Extract the (X, Y) coordinate from the center of the cell holding the provided text.  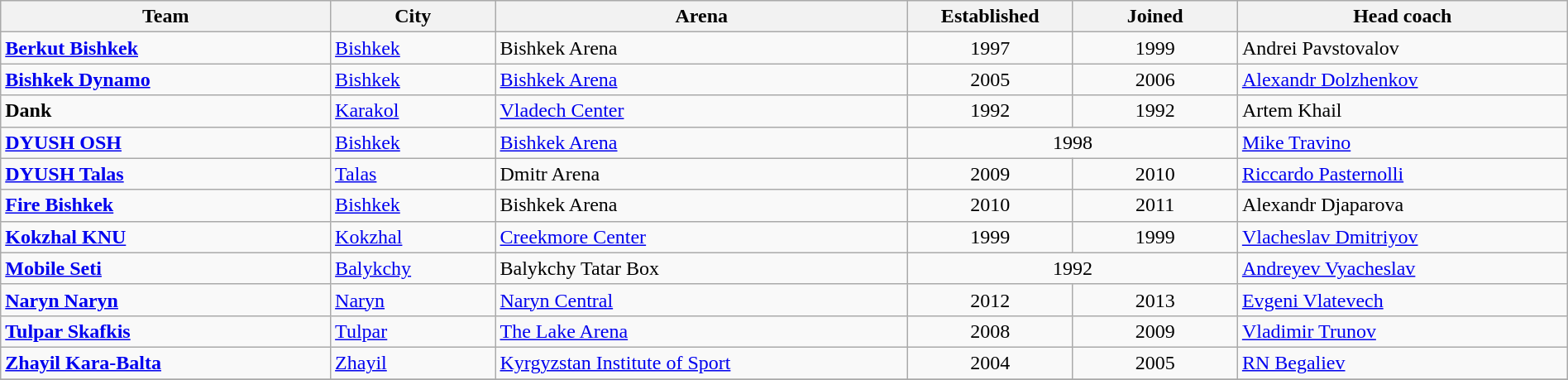
Vladimir Trunov (1403, 331)
Artem Khail (1403, 111)
Vlacheslav Dmitriyov (1403, 237)
1998 (1073, 142)
Tulpar (414, 331)
Fire Bishkek (165, 205)
Mobile Seti (165, 268)
2012 (991, 300)
Evgeni Vlatevech (1403, 300)
Dmitr Arena (701, 174)
Tulpar Skafkis (165, 331)
RN Begaliev (1403, 363)
DYUSH OSH (165, 142)
Alexandr Dolzhenkov (1403, 79)
Riccardo Pasternolli (1403, 174)
Head coach (1403, 17)
Andreyev Vyacheslav (1403, 268)
1997 (991, 48)
Naryn (414, 300)
Balykchy Tatar Box (701, 268)
Bishkek Dynamo (165, 79)
Arena (701, 17)
The Lake Arena (701, 331)
Creekmore Center (701, 237)
2006 (1154, 79)
Andrei Pavstovalov (1403, 48)
Kokzhal (414, 237)
Balykchy (414, 268)
Kyrgyzstan Institute of Sport (701, 363)
2004 (991, 363)
DYUSH Talas (165, 174)
Karakol (414, 111)
Naryn Naryn (165, 300)
Kokzhal KNU (165, 237)
Naryn Central (701, 300)
Zhayil Kara-Balta (165, 363)
2011 (1154, 205)
Zhayil (414, 363)
Vladech Center (701, 111)
2013 (1154, 300)
Berkut Bishkek (165, 48)
City (414, 17)
2008 (991, 331)
Talas (414, 174)
Joined (1154, 17)
Alexandr Djaparova (1403, 205)
Established (991, 17)
Mike Travino (1403, 142)
Team (165, 17)
Dank (165, 111)
